Identify which cell holds the provided text, then report its [x, y] central coordinate. 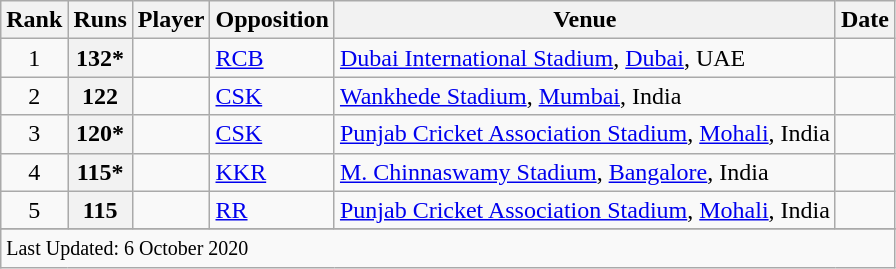
Runs [100, 20]
Player [171, 20]
2 [34, 96]
RR [272, 210]
KKR [272, 172]
132* [100, 58]
Dubai International Stadium, Dubai, UAE [584, 58]
115* [100, 172]
120* [100, 134]
5 [34, 210]
1 [34, 58]
122 [100, 96]
Opposition [272, 20]
Last Updated: 6 October 2020 [448, 248]
Rank [34, 20]
3 [34, 134]
4 [34, 172]
115 [100, 210]
Date [864, 20]
Wankhede Stadium, Mumbai, India [584, 96]
M. Chinnaswamy Stadium, Bangalore, India [584, 172]
Venue [584, 20]
RCB [272, 58]
